Capture the cell that displays the provided text and extract its [x, y] central coordinate. 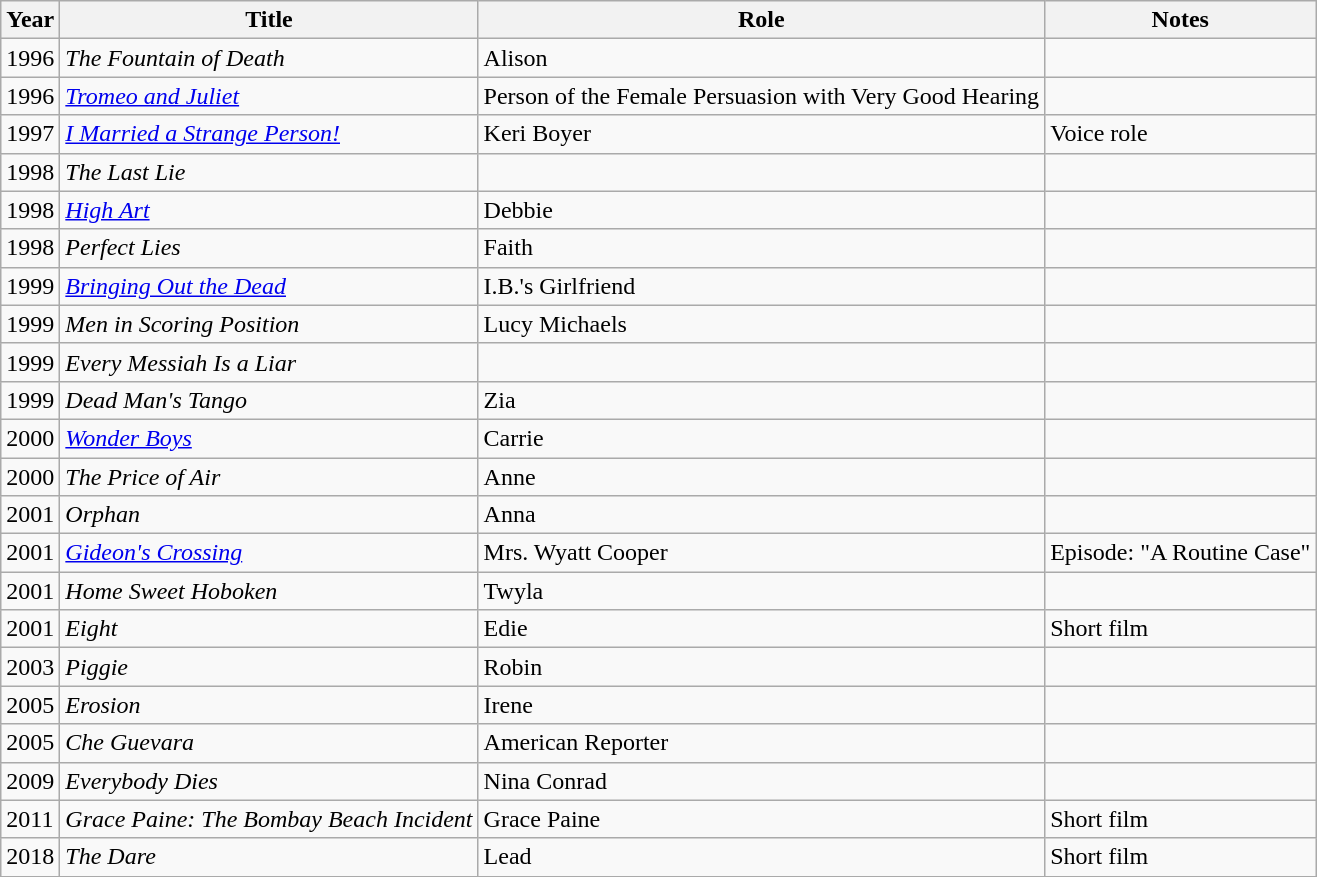
1997 [30, 134]
Person of the Female Persuasion with Very Good Hearing [762, 96]
Alison [762, 58]
Edie [762, 629]
Piggie [269, 667]
Keri Boyer [762, 134]
Faith [762, 248]
Everybody Dies [269, 781]
Mrs. Wyatt Cooper [762, 553]
Home Sweet Hoboken [269, 591]
2018 [30, 857]
Eight [269, 629]
Lucy Michaels [762, 324]
Che Guevara [269, 743]
Voice role [1180, 134]
Orphan [269, 515]
Role [762, 20]
Year [30, 20]
2009 [30, 781]
Title [269, 20]
Tromeo and Juliet [269, 96]
Irene [762, 705]
Twyla [762, 591]
Perfect Lies [269, 248]
Debbie [762, 210]
Dead Man's Tango [269, 400]
2011 [30, 819]
I.B.'s Girlfriend [762, 286]
Zia [762, 400]
Anna [762, 515]
The Fountain of Death [269, 58]
The Price of Air [269, 477]
Men in Scoring Position [269, 324]
American Reporter [762, 743]
2003 [30, 667]
Carrie [762, 438]
Wonder Boys [269, 438]
Robin [762, 667]
The Dare [269, 857]
High Art [269, 210]
Every Messiah Is a Liar [269, 362]
The Last Lie [269, 172]
Lead [762, 857]
Bringing Out the Dead [269, 286]
Grace Paine: The Bombay Beach Incident [269, 819]
Gideon's Crossing [269, 553]
Nina Conrad [762, 781]
Erosion [269, 705]
Episode: "A Routine Case" [1180, 553]
I Married a Strange Person! [269, 134]
Anne [762, 477]
Notes [1180, 20]
Grace Paine [762, 819]
